Return the (x, y) coordinate for the center point of the cell that contains the specified text.  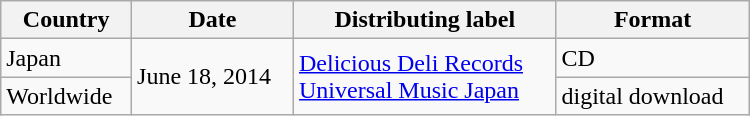
June 18, 2014 (213, 77)
Country (66, 20)
Format (652, 20)
Worldwide (66, 96)
CD (652, 58)
Japan (66, 58)
Delicious Deli Records Universal Music Japan (425, 77)
Distributing label (425, 20)
digital download (652, 96)
Date (213, 20)
